Identify which cell holds the provided text, then report its [x, y] central coordinate. 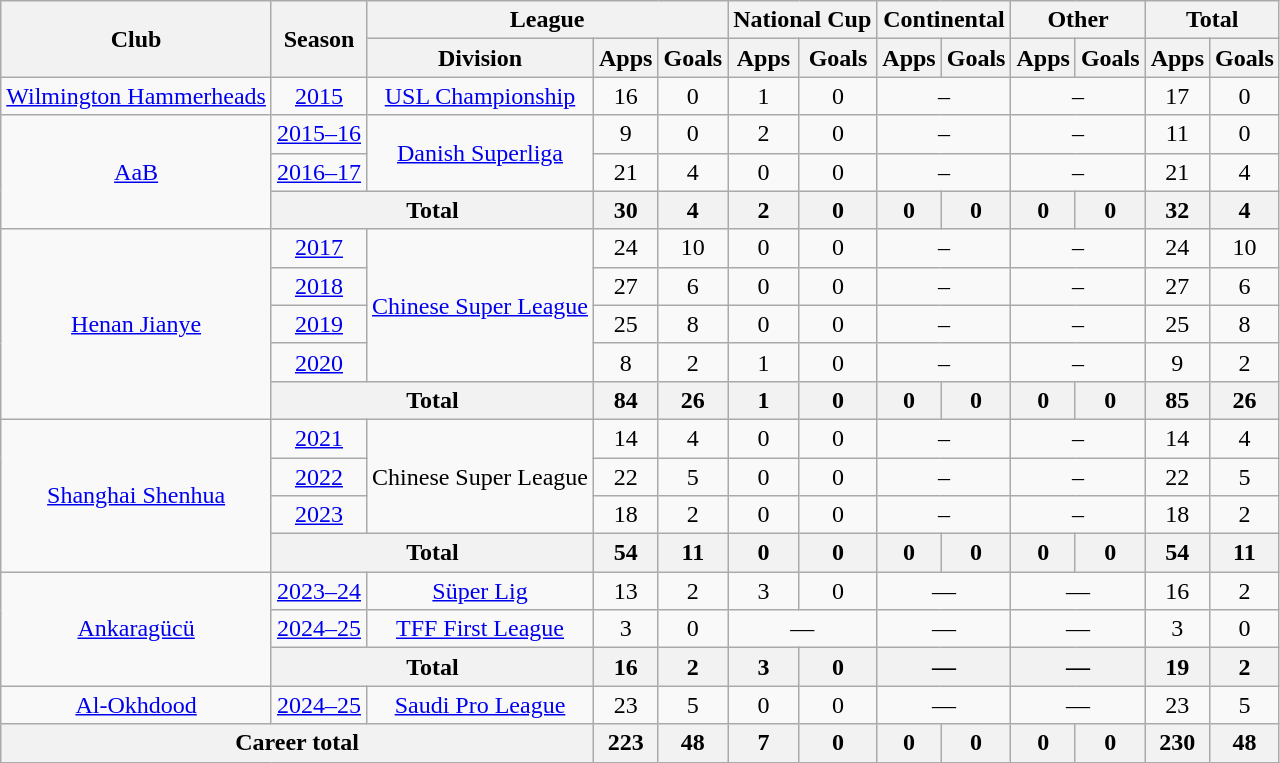
32 [1177, 210]
Other [1078, 20]
85 [1177, 400]
Henan Jianye [136, 324]
Saudi Pro League [480, 705]
2016–17 [318, 172]
19 [1177, 667]
Wilmington Hammerheads [136, 96]
2020 [318, 362]
Season [318, 39]
Division [480, 58]
2023 [318, 515]
2022 [318, 477]
2017 [318, 248]
230 [1177, 743]
84 [626, 400]
TFF First League [480, 629]
Ankaragücü [136, 629]
Danish Superliga [480, 153]
7 [764, 743]
Career total [298, 743]
Club [136, 39]
USL Championship [480, 96]
2015–16 [318, 134]
Continental [944, 20]
2015 [318, 96]
223 [626, 743]
National Cup [802, 20]
Al-Okhdood [136, 705]
2018 [318, 286]
2021 [318, 438]
AaB [136, 172]
League [548, 20]
2023–24 [318, 591]
Shanghai Shenhua [136, 495]
17 [1177, 96]
13 [626, 591]
Süper Lig [480, 591]
2019 [318, 324]
30 [626, 210]
